Locate the cell with the specified text and output its (x, y) center coordinate. 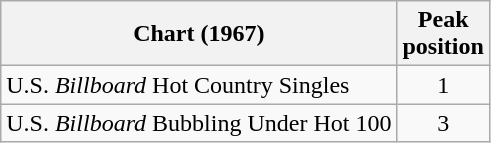
3 (443, 123)
Chart (1967) (199, 34)
U.S. Billboard Hot Country Singles (199, 85)
1 (443, 85)
U.S. Billboard Bubbling Under Hot 100 (199, 123)
Peakposition (443, 34)
